Identify which cell holds the provided text, then report its [x, y] central coordinate. 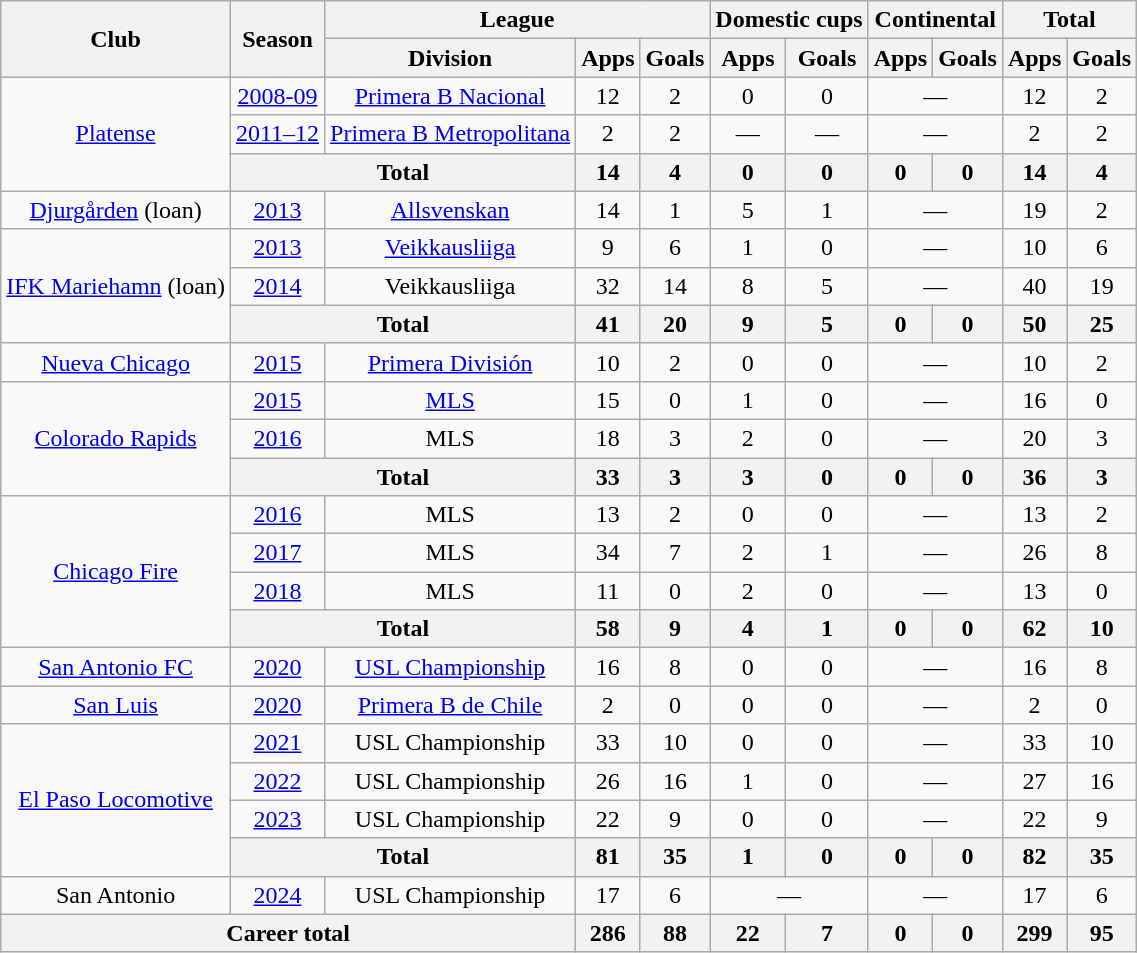
Division [450, 58]
27 [1034, 781]
League [518, 20]
2011–12 [277, 134]
Allsvenskan [450, 210]
34 [608, 553]
Chicago Fire [116, 572]
82 [1034, 857]
Primera División [450, 362]
San Antonio [116, 895]
2023 [277, 819]
Season [277, 39]
Primera B Metropolitana [450, 134]
2008-09 [277, 96]
2021 [277, 743]
Club [116, 39]
IFK Mariehamn (loan) [116, 286]
58 [608, 629]
2022 [277, 781]
15 [608, 400]
50 [1034, 324]
Colorado Rapids [116, 438]
Career total [288, 933]
San Antonio FC [116, 667]
Platense [116, 134]
41 [608, 324]
62 [1034, 629]
299 [1034, 933]
2014 [277, 286]
Primera B Nacional [450, 96]
Domestic cups [789, 20]
36 [1034, 477]
Primera B de Chile [450, 705]
40 [1034, 286]
San Luis [116, 705]
81 [608, 857]
286 [608, 933]
Nueva Chicago [116, 362]
Djurgården (loan) [116, 210]
88 [675, 933]
El Paso Locomotive [116, 800]
2017 [277, 553]
2024 [277, 895]
95 [1102, 933]
32 [608, 286]
18 [608, 438]
2018 [277, 591]
Continental [935, 20]
11 [608, 591]
25 [1102, 324]
